From the cell containing the given text, extract its center point as (X, Y) coordinate. 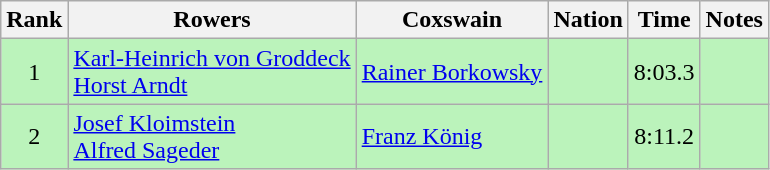
8:03.3 (664, 72)
Josef KloimsteinAlfred Sageder (212, 136)
Rainer Borkowsky (452, 72)
Time (664, 20)
Rank (34, 20)
Franz König (452, 136)
Coxswain (452, 20)
Karl-Heinrich von GroddeckHorst Arndt (212, 72)
8:11.2 (664, 136)
Notes (734, 20)
Rowers (212, 20)
1 (34, 72)
2 (34, 136)
Nation (588, 20)
